For the text-containing cell, return its midpoint in [X, Y] coordinate format. 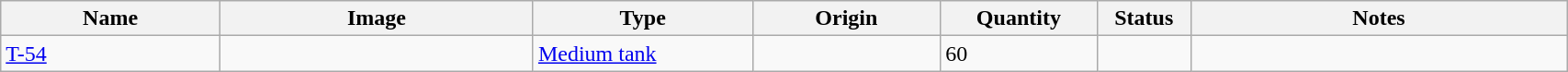
Quantity [1019, 18]
Medium tank [643, 54]
Notes [1378, 18]
Status [1144, 18]
60 [1019, 54]
T-54 [110, 54]
Image [377, 18]
Origin [847, 18]
Type [643, 18]
Name [110, 18]
